From the cell containing the given text, extract its center point as [X, Y] coordinate. 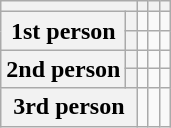
2nd person [64, 69]
3rd person [69, 107]
1st person [64, 31]
